Extract the [x, y] coordinate from the center of the cell holding the provided text.  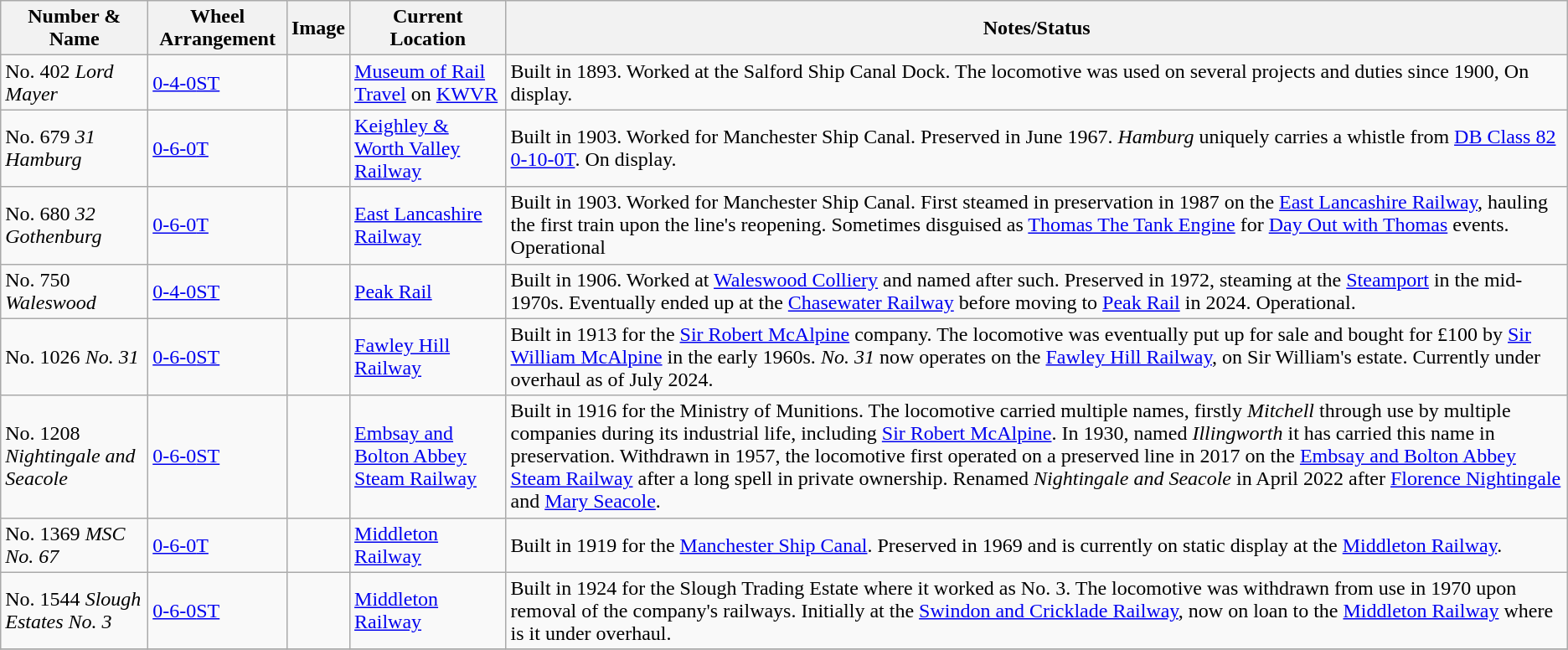
No. 402 Lord Mayer [75, 82]
Number & Name [75, 28]
Fawley Hill Railway [428, 357]
Museum of Rail Travel on KWVR [428, 82]
Wheel Arrangement [218, 28]
Built in 1903. Worked for Manchester Ship Canal. Preserved in June 1967. Hamburg uniquely carries a whistle from DB Class 82 0-10-0T. On display. [1037, 148]
Built in 1893. Worked at the Salford Ship Canal Dock. The locomotive was used on several projects and duties since 1900, On display. [1037, 82]
No. 750 Waleswood [75, 291]
Image [318, 28]
No. 1026 No. 31 [75, 357]
No. 679 31 Hamburg [75, 148]
No. 1208 Nightingale and Seacole [75, 457]
East Lancashire Railway [428, 225]
Peak Rail [428, 291]
Notes/Status [1037, 28]
Keighley & Worth Valley Railway [428, 148]
No. 680 32 Gothenburg [75, 225]
Built in 1919 for the Manchester Ship Canal. Preserved in 1969 and is currently on static display at the Middleton Railway. [1037, 544]
No. 1369 MSC No. 67 [75, 544]
Embsay and Bolton Abbey Steam Railway [428, 457]
Current Location [428, 28]
No. 1544 Slough Estates No. 3 [75, 611]
